Return the [x, y] coordinate for the center point of the cell that contains the specified text.  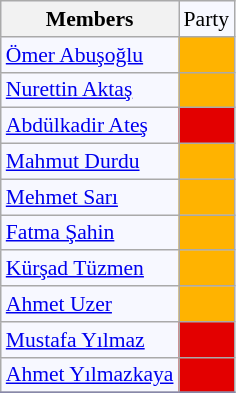
Members [90, 19]
Mahmut Durdu [90, 162]
Kürşad Tüzmen [90, 269]
Ahmet Uzer [90, 304]
Ahmet Yılmazkaya [90, 375]
Ömer Abuşoğlu [90, 55]
Mehmet Sarı [90, 197]
Fatma Şahin [90, 233]
Party [207, 19]
Nurettin Aktaş [90, 90]
Abdülkadir Ateş [90, 126]
Mustafa Yılmaz [90, 340]
